Scan for the cell matching the given text and deliver its [X, Y] coordinate at center. 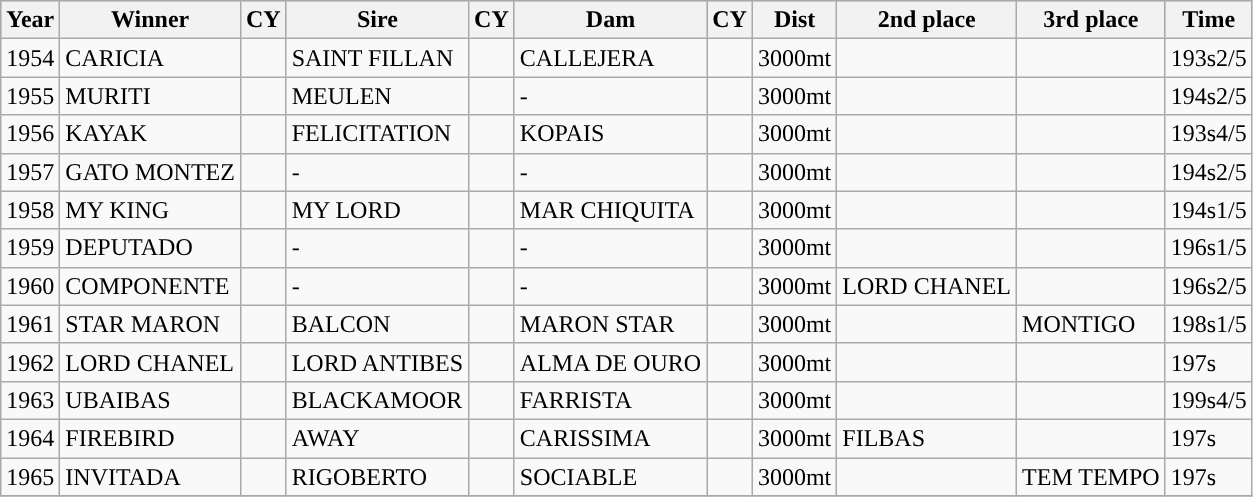
MURITI [150, 96]
RIGOBERTO [377, 477]
STAR MARON [150, 324]
FARRISTA [610, 400]
SOCIABLE [610, 477]
1961 [30, 324]
KOPAIS [610, 134]
1956 [30, 134]
194s1/5 [1208, 210]
MY KING [150, 210]
Winner [150, 20]
1955 [30, 96]
Dist [794, 20]
196s2/5 [1208, 286]
MAR CHIQUITA [610, 210]
GATO MONTEZ [150, 172]
193s2/5 [1208, 58]
1954 [30, 58]
FILBAS [927, 438]
SAINT FILLAN [377, 58]
Sire [377, 20]
BLACKAMOOR [377, 400]
AWAY [377, 438]
TEM TEMPO [1092, 477]
Dam [610, 20]
CARICIA [150, 58]
196s1/5 [1208, 248]
Year [30, 20]
MEULEN [377, 96]
199s4/5 [1208, 400]
FELICITATION [377, 134]
1964 [30, 438]
2nd place [927, 20]
1959 [30, 248]
CARISSIMA [610, 438]
MARON STAR [610, 324]
Time [1208, 20]
DEPUTADO [150, 248]
1957 [30, 172]
ALMA DE OURO [610, 362]
1962 [30, 362]
3rd place [1092, 20]
BALCON [377, 324]
1960 [30, 286]
KAYAK [150, 134]
1958 [30, 210]
MONTIGO [1092, 324]
MY LORD [377, 210]
COMPONENTE [150, 286]
CALLEJERA [610, 58]
193s4/5 [1208, 134]
FIREBIRD [150, 438]
INVITADA [150, 477]
LORD ANTIBES [377, 362]
198s1/5 [1208, 324]
1963 [30, 400]
UBAIBAS [150, 400]
1965 [30, 477]
